Detect which cell encompasses the target text, then output its (x, y) center coordinate. 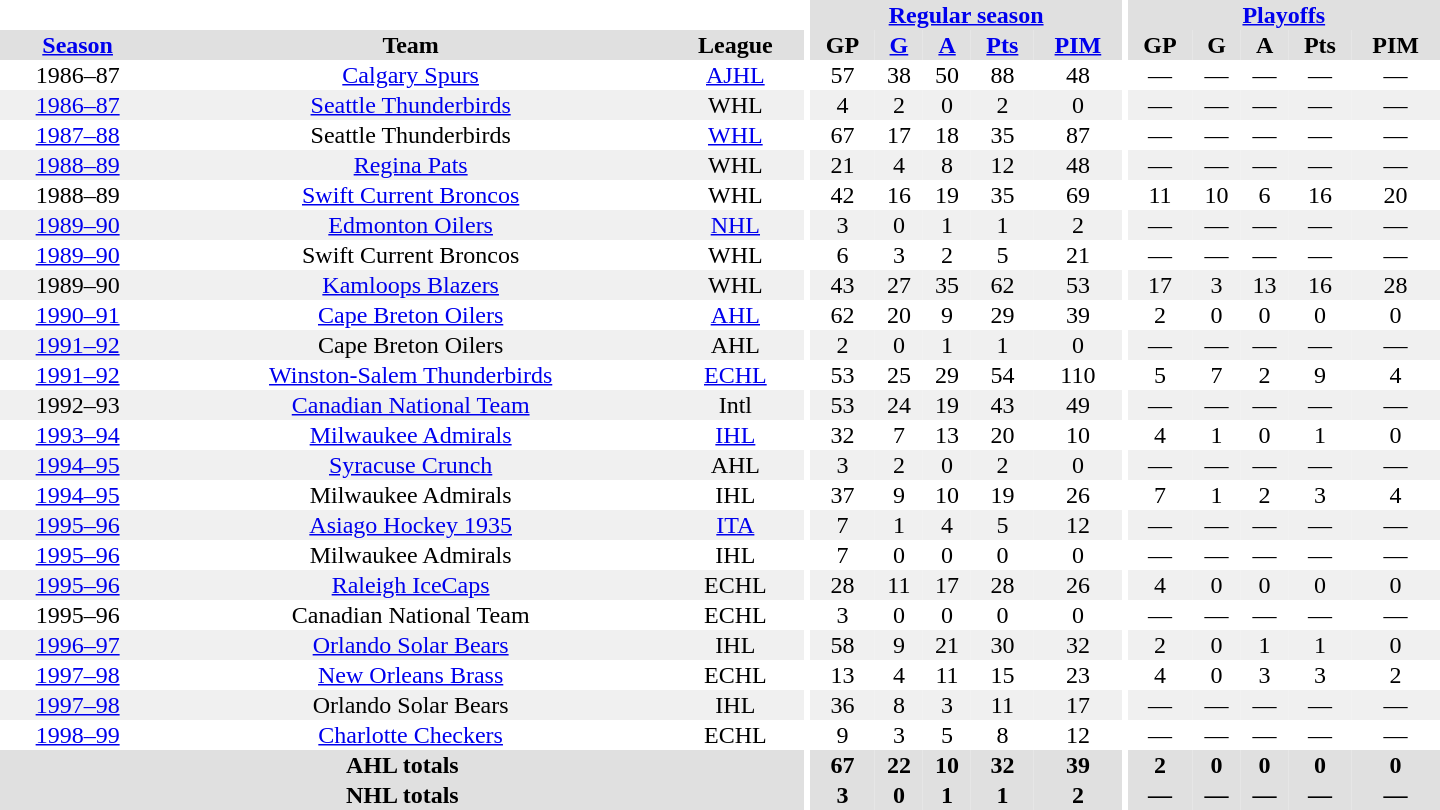
Intl (736, 405)
Raleigh IceCaps (410, 585)
Regular season (966, 15)
36 (842, 705)
League (736, 45)
Edmonton Oilers (410, 225)
30 (1002, 645)
1993–94 (78, 435)
37 (842, 495)
1996–97 (78, 645)
88 (1002, 75)
Charlotte Checkers (410, 735)
AHL totals (402, 765)
Asiago Hockey 1935 (410, 525)
27 (899, 285)
110 (1078, 375)
NHL (736, 225)
Kamloops Blazers (410, 285)
Regina Pats (410, 165)
1987–88 (78, 135)
42 (842, 195)
23 (1078, 675)
NHL totals (402, 795)
Syracuse Crunch (410, 465)
87 (1078, 135)
50 (947, 75)
69 (1078, 195)
ITA (736, 525)
25 (899, 375)
57 (842, 75)
18 (947, 135)
1992–93 (78, 405)
22 (899, 765)
15 (1002, 675)
Playoffs (1284, 15)
New Orleans Brass (410, 675)
54 (1002, 375)
1998–99 (78, 735)
Calgary Spurs (410, 75)
Team (410, 45)
Season (78, 45)
24 (899, 405)
Winston-Salem Thunderbirds (410, 375)
38 (899, 75)
1990–91 (78, 315)
49 (1078, 405)
58 (842, 645)
AJHL (736, 75)
